Scan for the cell matching the given text and deliver its (X, Y) coordinate at center. 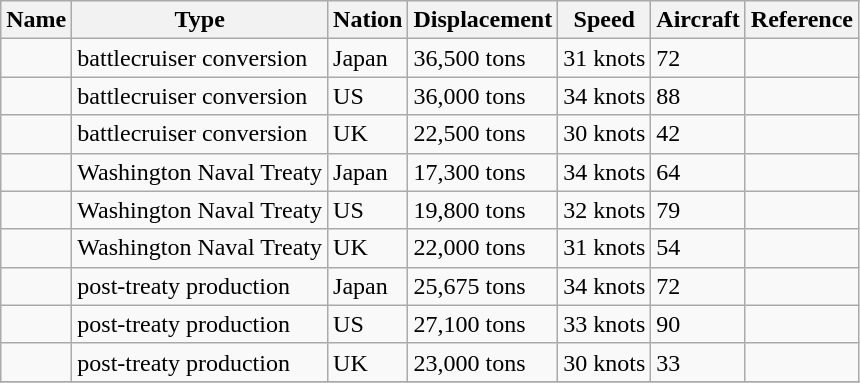
Type (200, 20)
54 (698, 248)
33 knots (604, 324)
42 (698, 134)
33 (698, 362)
25,675 tons (483, 286)
22,500 tons (483, 134)
Reference (802, 20)
Nation (368, 20)
Aircraft (698, 20)
27,100 tons (483, 324)
22,000 tons (483, 248)
Speed (604, 20)
79 (698, 210)
36,000 tons (483, 96)
Displacement (483, 20)
19,800 tons (483, 210)
Name (36, 20)
32 knots (604, 210)
17,300 tons (483, 172)
23,000 tons (483, 362)
90 (698, 324)
36,500 tons (483, 58)
64 (698, 172)
88 (698, 96)
